Identify which cell holds the provided text, then report its (x, y) central coordinate. 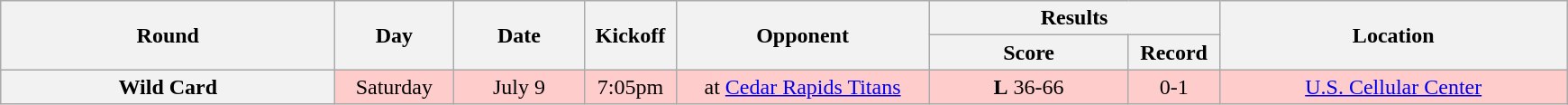
Wild Card (168, 87)
Date (519, 35)
Opponent (802, 35)
Day (395, 35)
0-1 (1173, 87)
at Cedar Rapids Titans (802, 87)
Record (1173, 52)
Round (168, 35)
July 9 (519, 87)
Kickoff (631, 35)
Results (1074, 18)
Location (1393, 35)
7:05pm (631, 87)
U.S. Cellular Center (1393, 87)
Saturday (395, 87)
L 36-66 (1029, 87)
Score (1029, 52)
